Scan for the cell matching the given text and deliver its (x, y) coordinate at center. 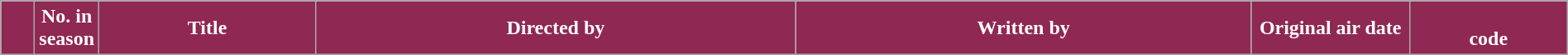
No. in season (67, 28)
Title (208, 28)
code (1489, 28)
Original air date (1330, 28)
Written by (1024, 28)
Directed by (556, 28)
